Output the (x, y) coordinate of the center of the cell containing the given text.  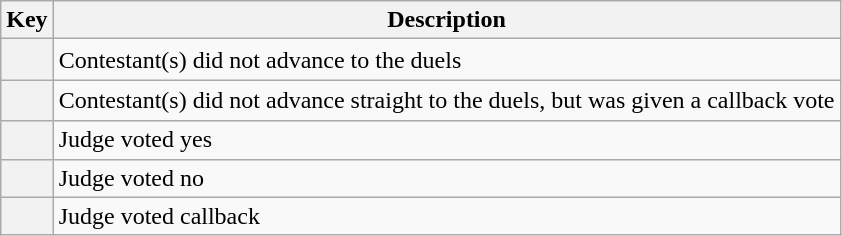
Contestant(s) did not advance straight to the duels, but was given a callback vote (446, 100)
Contestant(s) did not advance to the duels (446, 60)
Judge voted callback (446, 216)
Judge voted yes (446, 140)
Judge voted no (446, 178)
Key (27, 20)
Description (446, 20)
